Pinpoint the cell where the given text exists, returning its (X, Y) midpoint coordinate. 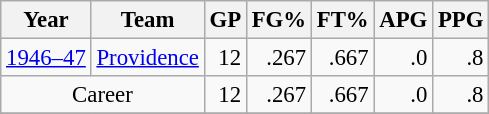
Career (102, 95)
Team (148, 20)
PPG (461, 20)
Providence (148, 58)
1946–47 (46, 58)
FG% (278, 20)
FT% (342, 20)
APG (404, 20)
GP (225, 20)
Year (46, 20)
